Provide the [x, y] coordinate of the cell's center where the given text is located.  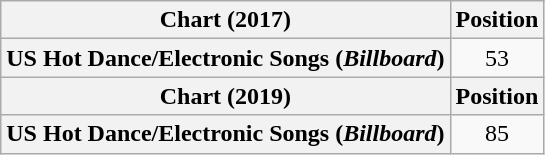
53 [497, 58]
85 [497, 134]
Chart (2019) [226, 96]
Chart (2017) [226, 20]
